Find where the given text appears and provide that cell's center as (x, y) coordinate. 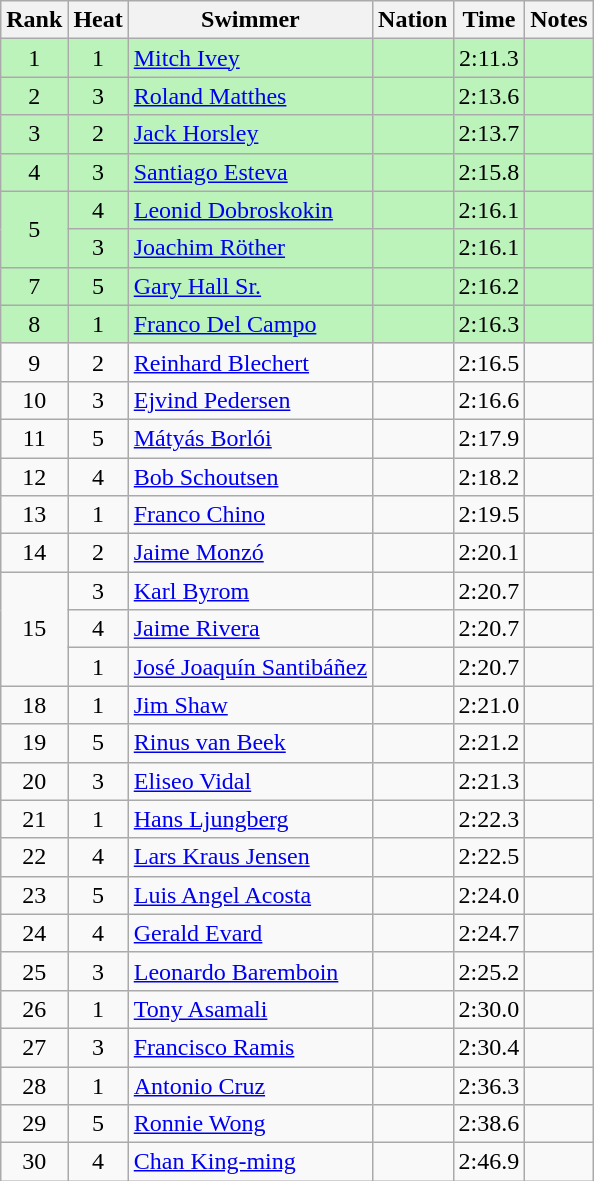
Chan King-ming (250, 1162)
2:15.8 (489, 172)
12 (34, 477)
Roland Matthes (250, 96)
Antonio Cruz (250, 1085)
19 (34, 743)
2:24.7 (489, 933)
Swimmer (250, 20)
Reinhard Blechert (250, 362)
8 (34, 324)
15 (34, 629)
Gary Hall Sr. (250, 286)
18 (34, 705)
2:24.0 (489, 895)
Rinus van Beek (250, 743)
Ronnie Wong (250, 1124)
Leonardo Baremboin (250, 971)
Bob Schoutsen (250, 477)
Notes (559, 20)
Nation (413, 20)
2:21.3 (489, 781)
2:16.2 (489, 286)
2:18.2 (489, 477)
Tony Asamali (250, 1009)
Mitch Ivey (250, 58)
9 (34, 362)
21 (34, 819)
2:46.9 (489, 1162)
2:30.0 (489, 1009)
24 (34, 933)
7 (34, 286)
Lars Kraus Jensen (250, 857)
2:25.2 (489, 971)
Luis Angel Acosta (250, 895)
Time (489, 20)
2:16.6 (489, 400)
Joachim Röther (250, 248)
2:36.3 (489, 1085)
2:21.2 (489, 743)
29 (34, 1124)
Franco Chino (250, 515)
Mátyás Borlói (250, 438)
Ejvind Pedersen (250, 400)
13 (34, 515)
30 (34, 1162)
Karl Byrom (250, 591)
2:19.5 (489, 515)
José Joaquín Santibáñez (250, 667)
Jim Shaw (250, 705)
2:20.1 (489, 553)
Gerald Evard (250, 933)
2:38.6 (489, 1124)
Franco Del Campo (250, 324)
Francisco Ramis (250, 1047)
25 (34, 971)
2:11.3 (489, 58)
Jaime Rivera (250, 629)
Heat (98, 20)
27 (34, 1047)
26 (34, 1009)
2:22.5 (489, 857)
20 (34, 781)
28 (34, 1085)
22 (34, 857)
10 (34, 400)
Jack Horsley (250, 134)
2:22.3 (489, 819)
Jaime Monzó (250, 553)
Santiago Esteva (250, 172)
2:13.6 (489, 96)
2:16.3 (489, 324)
2:17.9 (489, 438)
14 (34, 553)
11 (34, 438)
2:30.4 (489, 1047)
2:13.7 (489, 134)
Rank (34, 20)
23 (34, 895)
Leonid Dobroskokin (250, 210)
Hans Ljungberg (250, 819)
2:16.5 (489, 362)
Eliseo Vidal (250, 781)
2:21.0 (489, 705)
